Capture the cell that displays the provided text and extract its (x, y) central coordinate. 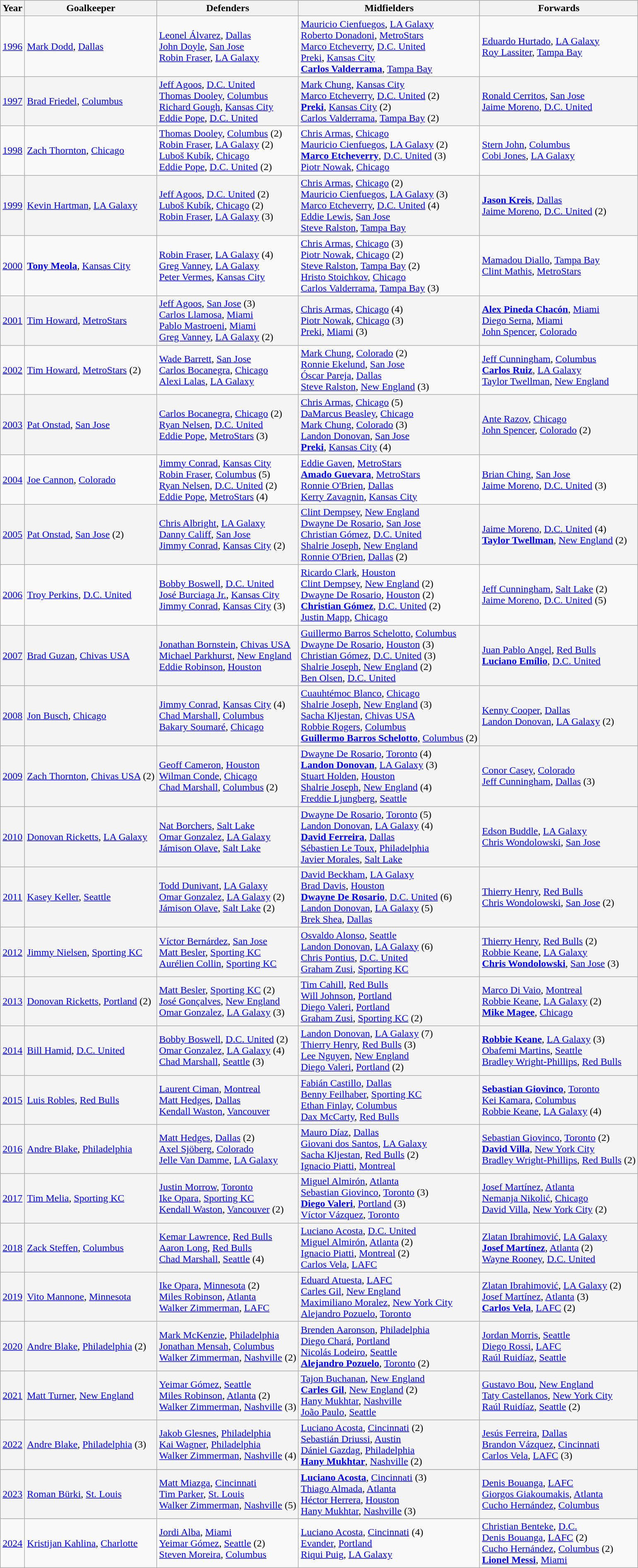
David Beckham, LA Galaxy Brad Davis, Houston Dwayne De Rosario, D.C. United (6) Landon Donovan, LA Galaxy (5) Brek Shea, Dallas (389, 897)
Kenny Cooper, Dallas Landon Donovan, LA Galaxy (2) (559, 716)
Dwayne De Rosario, Toronto (4) Landon Donovan, LA Galaxy (3) Stuart Holden, Houston Shalrie Joseph, New England (4) Freddie Ljungberg, Seattle (389, 776)
Andre Blake, Philadelphia (91, 1149)
Víctor Bernárdez, San Jose Matt Besler, Sporting KC Aurélien Collin, Sporting KC (228, 952)
Ricardo Clark, Houston Clint Dempsey, New England (2) Dwayne De Rosario, Houston (2) Christian Gómez, D.C. United (2) Justin Mapp, Chicago (389, 595)
2005 (12, 534)
Jaime Moreno, D.C. United (4) Taylor Twellman, New England (2) (559, 534)
2002 (12, 370)
Pat Onstad, San Jose (91, 425)
Thierry Henry, Red Bulls (2) Robbie Keane, LA Galaxy Chris Wondolowski, San Jose (3) (559, 952)
Bobby Boswell, D.C. United (2) Omar Gonzalez, LA Galaxy (4) Chad Marshall, Seattle (3) (228, 1050)
Donovan Ricketts, Portland (2) (91, 1001)
Brad Guzan, Chivas USA (91, 655)
2015 (12, 1100)
Clint Dempsey, New England Dwayne De Rosario, San Jose Christian Gómez, D.C. United Shalrie Joseph, New England Ronnie O'Brien, Dallas (2) (389, 534)
2023 (12, 1494)
Midfielders (389, 8)
Zach Thornton, Chivas USA (2) (91, 776)
Mauricio Cienfuegos, LA Galaxy Roberto Donadoni, MetroStars Marco Etcheverry, D.C. United Preki, Kansas City Carlos Valderrama, Tampa Bay (389, 46)
Gustavo Bou, New England Taty Castellanos, New York City Raúl Ruidíaz, Seattle (2) (559, 1395)
Sebastian Giovinco, Toronto Kei Kamara, Columbus Robbie Keane, LA Galaxy (4) (559, 1100)
Luciano Acosta, Cincinnati (3) Thiago Almada, Atlanta Héctor Herrera, Houston Hany Mukhtar, Nashville (3) (389, 1494)
Bill Hamid, D.C. United (91, 1050)
Tajon Buchanan, New England Carles Gil, New England (2) Hany Mukhtar, Nashville João Paulo, Seattle (389, 1395)
Jimmy Conrad, Kansas City (4) Chad Marshall, Columbus Bakary Soumaré, Chicago (228, 716)
Fabián Castillo, Dallas Benny Feilhaber, Sporting KC Ethan Finlay, Columbus Dax McCarty, Red Bulls (389, 1100)
Matt Hedges, Dallas (2) Axel Sjöberg, Colorado Jelle Van Damme, LA Galaxy (228, 1149)
Andre Blake, Philadelphia (3) (91, 1444)
Kevin Hartman, LA Galaxy (91, 205)
1996 (12, 46)
Mark Chung, Kansas City Marco Etcheverry, D.C. United (2) Preki, Kansas City (2) Carlos Valderrama, Tampa Bay (2) (389, 101)
Jon Busch, Chicago (91, 716)
2000 (12, 266)
Thomas Dooley, Columbus (2) Robin Fraser, LA Galaxy (2) Luboš Kubík, Chicago Eddie Pope, D.C. United (2) (228, 151)
Tim Howard, MetroStars (91, 320)
2022 (12, 1444)
Edson Buddle, LA Galaxy Chris Wondolowski, San Jose (559, 837)
Tim Howard, MetroStars (2) (91, 370)
Jesús Ferreira, Dallas Brandon Vázquez, Cincinnati Carlos Vela, LAFC (3) (559, 1444)
Christian Benteke, D.C. Denis Bouanga, LAFC (2) Cucho Hernández, Columbus (2) Lionel Messi, Miami (559, 1544)
Mark McKenzie, Philadelphia Jonathan Mensah, Columbus Walker Zimmerman, Nashville (2) (228, 1346)
Landon Donovan, LA Galaxy (7) Thierry Henry, Red Bulls (3) Lee Nguyen, New England Diego Valeri, Portland (2) (389, 1050)
Ronald Cerritos, San Jose Jaime Moreno, D.C. United (559, 101)
Jeff Cunningham, Salt Lake (2) Jaime Moreno, D.C. United (5) (559, 595)
Conor Casey, Colorado Jeff Cunningham, Dallas (3) (559, 776)
Jeff Cunningham, Columbus Carlos Ruiz, LA Galaxy Taylor Twellman, New England (559, 370)
Jordi Alba, Miami Yeimar Gómez, Seattle (2) Steven Moreira, Columbus (228, 1544)
Troy Perkins, D.C. United (91, 595)
Jeff Agoos, D.C. United Thomas Dooley, Columbus Richard Gough, Kansas City Eddie Pope, D.C. United (228, 101)
Stern John, Columbus Cobi Jones, LA Galaxy (559, 151)
Mauro Díaz, Dallas Giovani dos Santos, LA Galaxy Sacha Kljestan, Red Bulls (2) Ignacio Piatti, Montreal (389, 1149)
2021 (12, 1395)
2009 (12, 776)
Andre Blake, Philadelphia (2) (91, 1346)
Yeimar Gómez, Seattle Miles Robinson, Atlanta (2) Walker Zimmerman, Nashville (3) (228, 1395)
Chris Albright, LA Galaxy Danny Califf, San Jose Jimmy Conrad, Kansas City (2) (228, 534)
Jimmy Nielsen, Sporting KC (91, 952)
Josef Martínez, Atlanta Nemanja Nikolić, Chicago David Villa, New York City (2) (559, 1198)
2018 (12, 1247)
Kristijan Kahlina, Charlotte (91, 1544)
Pat Onstad, San Jose (2) (91, 534)
Matt Miazga, Cincinnati Tim Parker, St. Louis Walker Zimmerman, Nashville (5) (228, 1494)
Dwayne De Rosario, Toronto (5) Landon Donovan, LA Galaxy (4) David Ferreira, Dallas Sébastien Le Toux, Philadelphia Javier Morales, Salt Lake (389, 837)
Sebastian Giovinco, Toronto (2) David Villa, New York City Bradley Wright-Phillips, Red Bulls (2) (559, 1149)
2001 (12, 320)
1998 (12, 151)
2004 (12, 479)
2024 (12, 1544)
Brad Friedel, Columbus (91, 101)
Goalkeeper (91, 8)
Zlatan Ibrahimović, LA Galaxy Josef Martínez, Atlanta (2) Wayne Rooney, D.C. United (559, 1247)
Matt Besler, Sporting KC (2) José Gonçalves, New England Omar Gonzalez, LA Galaxy (3) (228, 1001)
Jeff Agoos, San Jose (3) Carlos Llamosa, Miami Pablo Mastroeni, Miami Greg Vanney, LA Galaxy (2) (228, 320)
Jonathan Bornstein, Chivas USA Michael Parkhurst, New England Eddie Robinson, Houston (228, 655)
Brenden Aaronson, Philadelphia Diego Chará, Portland Nicolás Lodeiro, Seattle Alejandro Pozuelo, Toronto (2) (389, 1346)
Denis Bouanga, LAFC Giorgos Giakoumakis, Atlanta Cucho Hernández, Columbus (559, 1494)
Tony Meola, Kansas City (91, 266)
Jordan Morris, Seattle Diego Rossi, LAFC Raúl Ruidíaz, Seattle (559, 1346)
Chris Armas, Chicago Mauricio Cienfuegos, LA Galaxy (2) Marco Etcheverry, D.C. United (3) Piotr Nowak, Chicago (389, 151)
Jeff Agoos, D.C. United (2) Luboš Kubík, Chicago (2) Robin Fraser, LA Galaxy (3) (228, 205)
Robbie Keane, LA Galaxy (3) Obafemi Martins, Seattle Bradley Wright-Phillips, Red Bulls (559, 1050)
Jakob Glesnes, Philadelphia Kai Wagner, Philadelphia Walker Zimmerman, Nashville (4) (228, 1444)
Mamadou Diallo, Tampa Bay Clint Mathis, MetroStars (559, 266)
Luciano Acosta, Cincinnati (2) Sebastián Driussi, Austin Dániel Gazdag, Philadelphia Hany Mukhtar, Nashville (2) (389, 1444)
Jason Kreis, Dallas Jaime Moreno, D.C. United (2) (559, 205)
2010 (12, 837)
1999 (12, 205)
2017 (12, 1198)
Robin Fraser, LA Galaxy (4) Greg Vanney, LA Galaxy Peter Vermes, Kansas City (228, 266)
Kasey Keller, Seattle (91, 897)
Ike Opara, Minnesota (2) Miles Robinson, Atlanta Walker Zimmerman, LAFC (228, 1297)
Todd Dunivant, LA Galaxy Omar Gonzalez, LA Galaxy (2) Jámison Olave, Salt Lake (2) (228, 897)
Roman Bürki, St. Louis (91, 1494)
Brian Ching, San Jose Jaime Moreno, D.C. United (3) (559, 479)
Year (12, 8)
Osvaldo Alonso, Seattle Landon Donovan, LA Galaxy (6) Chris Pontius, D.C. United Graham Zusi, Sporting KC (389, 952)
2019 (12, 1297)
Justin Morrow, Toronto Ike Opara, Sporting KC Kendall Waston, Vancouver (2) (228, 1198)
Leonel Álvarez, Dallas John Doyle, San Jose Robin Fraser, LA Galaxy (228, 46)
Defenders (228, 8)
Zack Steffen, Columbus (91, 1247)
Tim Melia, Sporting KC (91, 1198)
2011 (12, 897)
Joe Cannon, Colorado (91, 479)
Eduard Atuesta, LAFC Carles Gil, New England Maximiliano Moralez, New York City Alejandro Pozuelo, Toronto (389, 1297)
Luciano Acosta, Cincinnati (4) Evander, Portland Riqui Puig, LA Galaxy (389, 1544)
Mark Chung, Colorado (2) Ronnie Ekelund, San Jose Óscar Pareja, Dallas Steve Ralston, New England (3) (389, 370)
Eduardo Hurtado, LA Galaxy Roy Lassiter, Tampa Bay (559, 46)
Zach Thornton, Chicago (91, 151)
Thierry Henry, Red Bulls Chris Wondolowski, San Jose (2) (559, 897)
Juan Pablo Angel, Red Bulls Luciano Emílio, D.C. United (559, 655)
2020 (12, 1346)
Geoff Cameron, Houston Wilman Conde, Chicago Chad Marshall, Columbus (2) (228, 776)
2008 (12, 716)
Jimmy Conrad, Kansas City Robin Fraser, Columbus (5) Ryan Nelsen, D.C. United (2) Eddie Pope, MetroStars (4) (228, 479)
2007 (12, 655)
2003 (12, 425)
Nat Borchers, Salt Lake Omar Gonzalez, LA Galaxy Jámison Olave, Salt Lake (228, 837)
Forwards (559, 8)
2006 (12, 595)
Kemar Lawrence, Red Bulls Aaron Long, Red Bulls Chad Marshall, Seattle (4) (228, 1247)
Eddie Gaven, MetroStars Amado Guevara, MetroStars Ronnie O'Brien, Dallas Kerry Zavagnin, Kansas City (389, 479)
Bobby Boswell, D.C. United José Burciaga Jr., Kansas City Jimmy Conrad, Kansas City (3) (228, 595)
Chris Armas, Chicago (5) DaMarcus Beasley, Chicago Mark Chung, Colorado (3) Landon Donovan, San Jose Preki, Kansas City (4) (389, 425)
1997 (12, 101)
Chris Armas, Chicago (3) Piotr Nowak, Chicago (2) Steve Ralston, Tampa Bay (2) Hristo Stoichkov, Chicago Carlos Valderrama, Tampa Bay (3) (389, 266)
Vito Mannone, Minnesota (91, 1297)
2016 (12, 1149)
Wade Barrett, San Jose Carlos Bocanegra, Chicago Alexi Lalas, LA Galaxy (228, 370)
2013 (12, 1001)
Mark Dodd, Dallas (91, 46)
Donovan Ricketts, LA Galaxy (91, 837)
Luciano Acosta, D.C. United Miguel Almirón, Atlanta (2) Ignacio Piatti, Montreal (2) Carlos Vela, LAFC (389, 1247)
Chris Armas, Chicago (2) Mauricio Cienfuegos, LA Galaxy (3) Marco Etcheverry, D.C. United (4) Eddie Lewis, San Jose Steve Ralston, Tampa Bay (389, 205)
Carlos Bocanegra, Chicago (2) Ryan Nelsen, D.C. United Eddie Pope, MetroStars (3) (228, 425)
Marco Di Vaio, Montreal Robbie Keane, LA Galaxy (2) Mike Magee, Chicago (559, 1001)
Chris Armas, Chicago (4) Piotr Nowak, Chicago (3) Preki, Miami (3) (389, 320)
Matt Turner, New England (91, 1395)
Tim Cahill, Red Bulls Will Johnson, Portland Diego Valeri, Portland Graham Zusi, Sporting KC (2) (389, 1001)
Laurent Ciman, Montreal Matt Hedges, Dallas Kendall Waston, Vancouver (228, 1100)
Ante Razov, Chicago John Spencer, Colorado (2) (559, 425)
2012 (12, 952)
Zlatan Ibrahimović, LA Galaxy (2) Josef Martínez, Atlanta (3) Carlos Vela, LAFC (2) (559, 1297)
Miguel Almirón, Atlanta Sebastian Giovinco, Toronto (3) Diego Valeri, Portland (3) Víctor Vázquez, Toronto (389, 1198)
2014 (12, 1050)
Luis Robles, Red Bulls (91, 1100)
Alex Pineda Chacón, Miami Diego Serna, Miami John Spencer, Colorado (559, 320)
